Determine the (X, Y) coordinate at the center of the cell enclosing the given text.  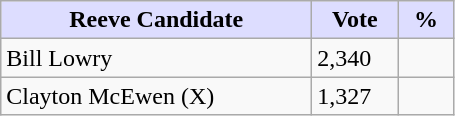
Clayton McEwen (X) (156, 96)
Bill Lowry (156, 58)
% (426, 20)
Reeve Candidate (156, 20)
1,327 (355, 96)
Vote (355, 20)
2,340 (355, 58)
